Locate the cell with the specified text and output its [x, y] center coordinate. 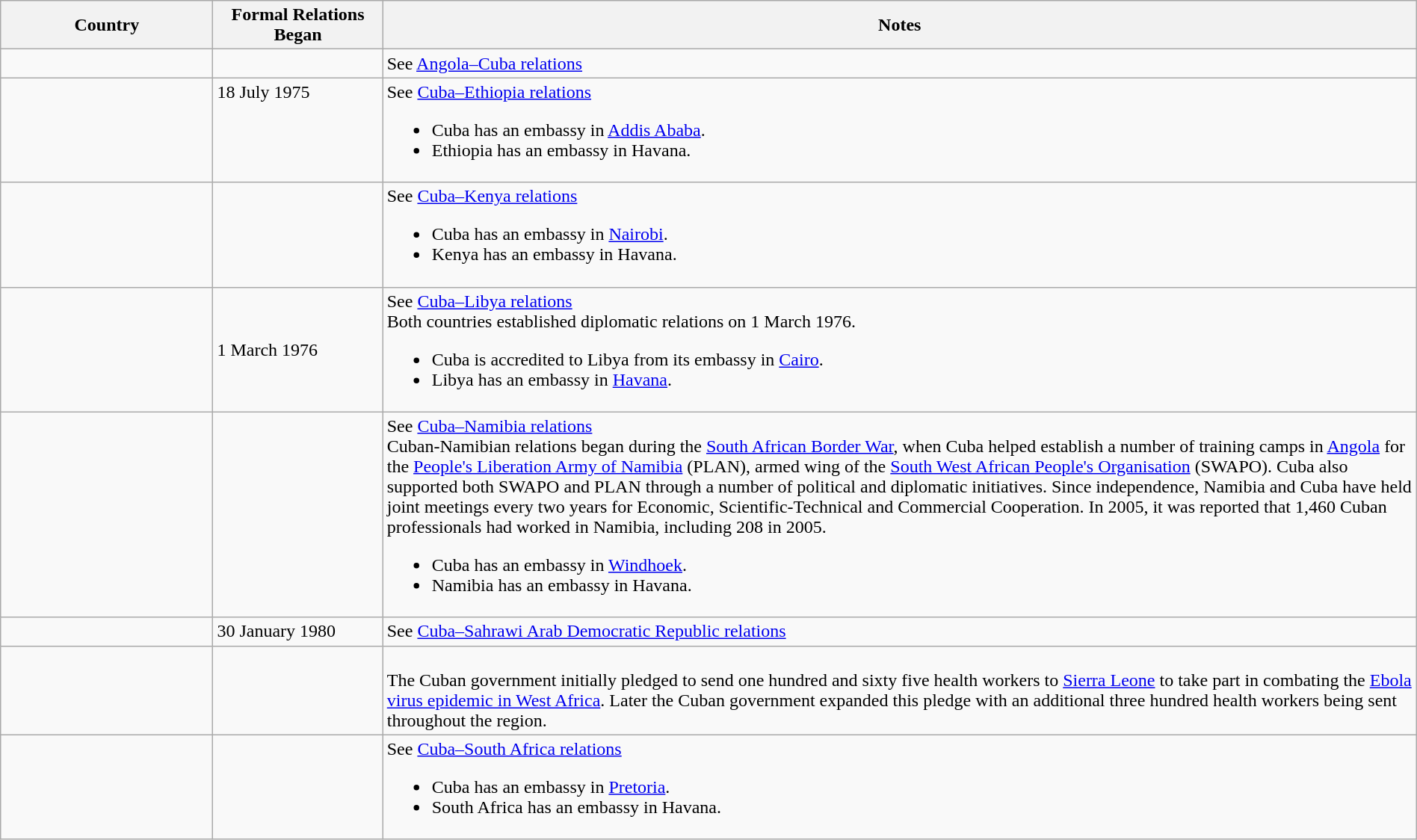
1 March 1976 [297, 350]
30 January 1980 [297, 631]
Formal Relations Began [297, 25]
Country [107, 25]
See Angola–Cuba relations [900, 64]
See Cuba–Ethiopia relationsCuba has an embassy in Addis Ababa.Ethiopia has an embassy in Havana. [900, 130]
See Cuba–South Africa relationsCuba has an embassy in Pretoria.South Africa has an embassy in Havana. [900, 787]
See Cuba–Sahrawi Arab Democratic Republic relations [900, 631]
See Cuba–Kenya relationsCuba has an embassy in Nairobi.Kenya has an embassy in Havana. [900, 235]
18 July 1975 [297, 130]
Notes [900, 25]
